Output the [X, Y] coordinate of the center of the cell containing the given text.  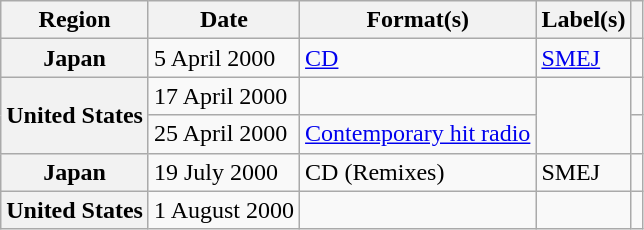
CD (Remixes) [418, 172]
CD [418, 58]
Format(s) [418, 20]
Date [224, 20]
19 July 2000 [224, 172]
5 April 2000 [224, 58]
Label(s) [584, 20]
17 April 2000 [224, 96]
Region [75, 20]
Contemporary hit radio [418, 134]
25 April 2000 [224, 134]
1 August 2000 [224, 210]
